Locate the cell with the specified text and output its [X, Y] center coordinate. 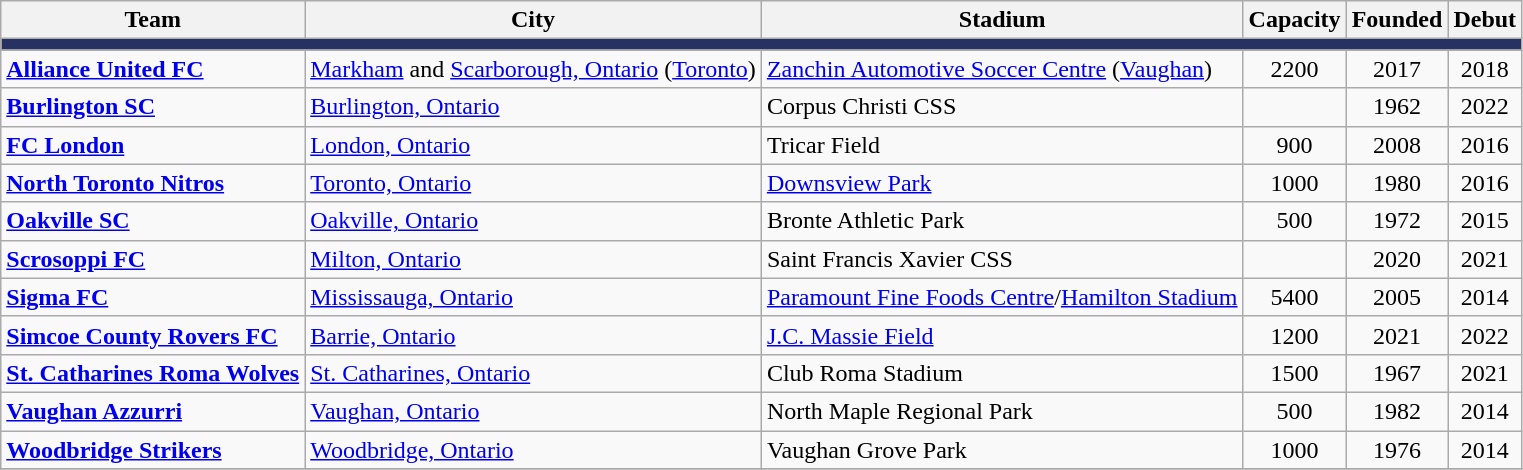
Woodbridge, Ontario [534, 449]
1980 [1397, 183]
Bronte Athletic Park [1002, 221]
Woodbridge Strikers [153, 449]
Tricar Field [1002, 145]
J.C. Massie Field [1002, 335]
Vaughan Grove Park [1002, 449]
St. Catharines Roma Wolves [153, 373]
North Maple Regional Park [1002, 411]
Alliance United FC [153, 69]
Burlington, Ontario [534, 107]
Milton, Ontario [534, 259]
St. Catharines, Ontario [534, 373]
City [534, 20]
2008 [1397, 145]
Stadium [1002, 20]
5400 [1294, 297]
Simcoe County Rovers FC [153, 335]
2018 [1485, 69]
1500 [1294, 373]
Debut [1485, 20]
Team [153, 20]
2005 [1397, 297]
North Toronto Nitros [153, 183]
900 [1294, 145]
Barrie, Ontario [534, 335]
2015 [1485, 221]
1982 [1397, 411]
Corpus Christi CSS [1002, 107]
Club Roma Stadium [1002, 373]
2200 [1294, 69]
Vaughan Azzurri [153, 411]
Paramount Fine Foods Centre/Hamilton Stadium [1002, 297]
Markham and Scarborough, Ontario (Toronto) [534, 69]
London, Ontario [534, 145]
1967 [1397, 373]
1976 [1397, 449]
2017 [1397, 69]
Zanchin Automotive Soccer Centre (Vaughan) [1002, 69]
Founded [1397, 20]
Toronto, Ontario [534, 183]
Sigma FC [153, 297]
Saint Francis Xavier CSS [1002, 259]
1962 [1397, 107]
Oakville, Ontario [534, 221]
1972 [1397, 221]
FC London [153, 145]
Mississauga, Ontario [534, 297]
Capacity [1294, 20]
Downsview Park [1002, 183]
1200 [1294, 335]
Burlington SC [153, 107]
2020 [1397, 259]
Vaughan, Ontario [534, 411]
Oakville SC [153, 221]
Scrosoppi FC [153, 259]
